Extract the [X, Y] coordinate from the center of the cell holding the provided text.  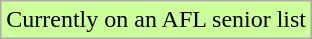
Currently on an AFL senior list [156, 20]
